Detect which cell encompasses the target text, then output its (x, y) center coordinate. 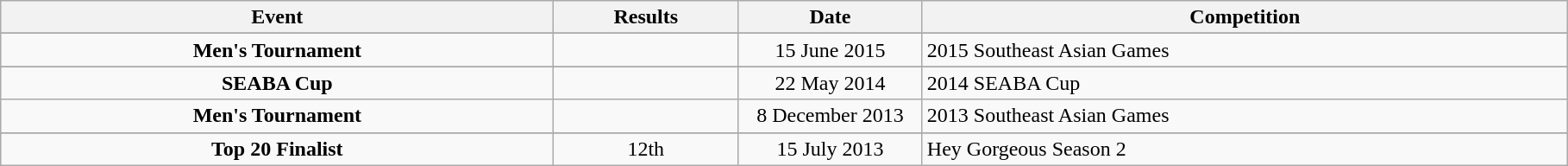
15 June 2015 (831, 50)
Event (278, 17)
SEABA Cup (278, 83)
2015 Southeast Asian Games (1245, 50)
Top 20 Finalist (278, 149)
Competition (1245, 17)
22 May 2014 (831, 83)
2014 SEABA Cup (1245, 83)
12th (646, 149)
15 July 2013 (831, 149)
Date (831, 17)
2013 Southeast Asian Games (1245, 116)
Hey Gorgeous Season 2 (1245, 149)
8 December 2013 (831, 116)
Results (646, 17)
